Provide the (x, y) coordinate of the cell's center where the given text is located.  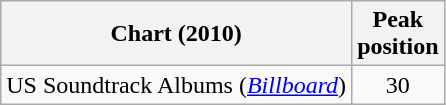
US Soundtrack Albums (Billboard) (176, 85)
Chart (2010) (176, 34)
30 (398, 85)
Peakposition (398, 34)
